Return the (x, y) coordinate for the center point of the cell that contains the specified text.  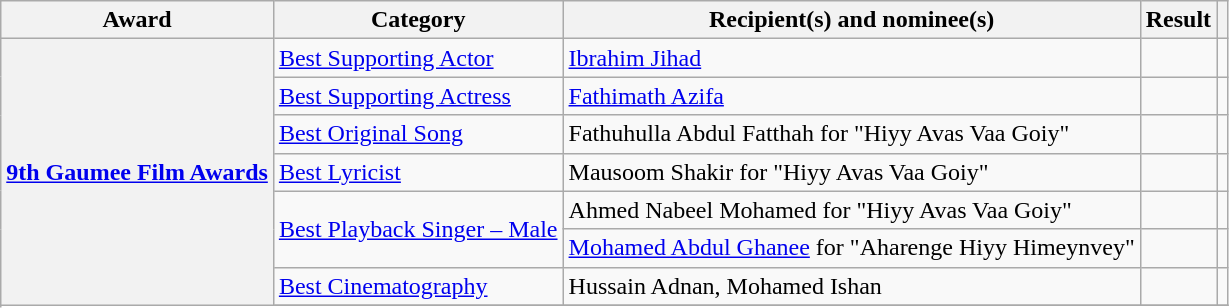
Mohamed Abdul Ghanee for "Aharenge Hiyy Himeynvey" (852, 248)
Category (418, 20)
Best Cinematography (418, 286)
Hussain Adnan, Mohamed Ishan (852, 286)
Best Playback Singer – Male (418, 229)
Recipient(s) and nominee(s) (852, 20)
Award (138, 20)
Best Supporting Actor (418, 58)
Ahmed Nabeel Mohamed for "Hiyy Avas Vaa Goiy" (852, 210)
Fathimath Azifa (852, 96)
Best Original Song (418, 134)
Result (1178, 20)
Best Lyricist (418, 172)
Fathuhulla Abdul Fatthah for "Hiyy Avas Vaa Goiy" (852, 134)
Ibrahim Jihad (852, 58)
9th Gaumee Film Awards (138, 172)
Mausoom Shakir for "Hiyy Avas Vaa Goiy" (852, 172)
Best Supporting Actress (418, 96)
